Determine the [X, Y] coordinate at the center of the cell enclosing the given text.  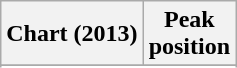
Peak position [189, 34]
Chart (2013) [72, 34]
